Provide the (X, Y) coordinate of the cell's center where the given text is located.  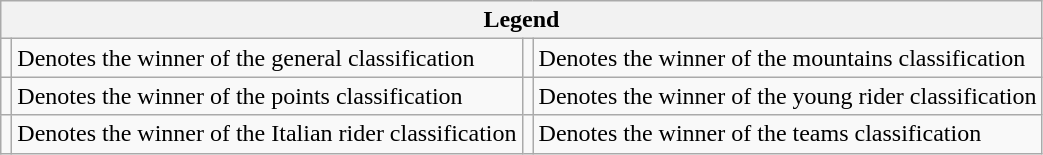
Denotes the winner of the points classification (267, 96)
Denotes the winner of the general classification (267, 58)
Legend (522, 20)
Denotes the winner of the young rider classification (788, 96)
Denotes the winner of the teams classification (788, 134)
Denotes the winner of the Italian rider classification (267, 134)
Denotes the winner of the mountains classification (788, 58)
